Scan for the cell matching the given text and deliver its [X, Y] coordinate at center. 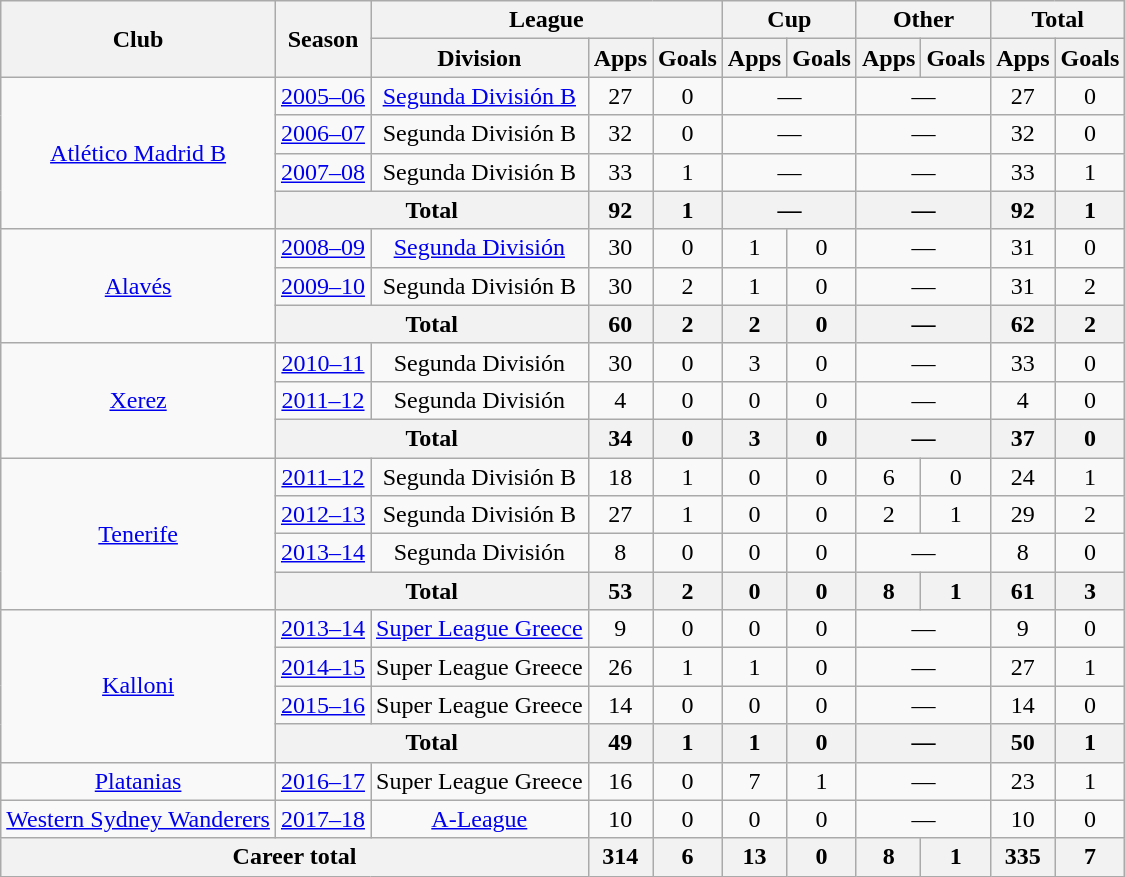
Cup [789, 20]
Western Sydney Wanderers [138, 819]
Division [479, 58]
Other [923, 20]
2007–08 [322, 172]
23 [1023, 781]
2006–07 [322, 134]
62 [1023, 324]
A-League [479, 819]
Tenerife [138, 534]
34 [620, 438]
335 [1023, 857]
Alavés [138, 286]
2008–09 [322, 248]
2005–06 [322, 96]
53 [620, 591]
2009–10 [322, 286]
16 [620, 781]
2015–16 [322, 705]
Club [138, 39]
Kalloni [138, 686]
2010–11 [322, 362]
13 [754, 857]
29 [1023, 515]
2012–13 [322, 515]
61 [1023, 591]
37 [1023, 438]
26 [620, 667]
League [546, 20]
2014–15 [322, 667]
24 [1023, 477]
60 [620, 324]
314 [620, 857]
50 [1023, 743]
2017–18 [322, 819]
18 [620, 477]
Career total [294, 857]
Season [322, 39]
Xerez [138, 400]
2016–17 [322, 781]
Atlético Madrid B [138, 153]
Platanias [138, 781]
49 [620, 743]
